Output the (X, Y) coordinate of the center of the cell containing the given text.  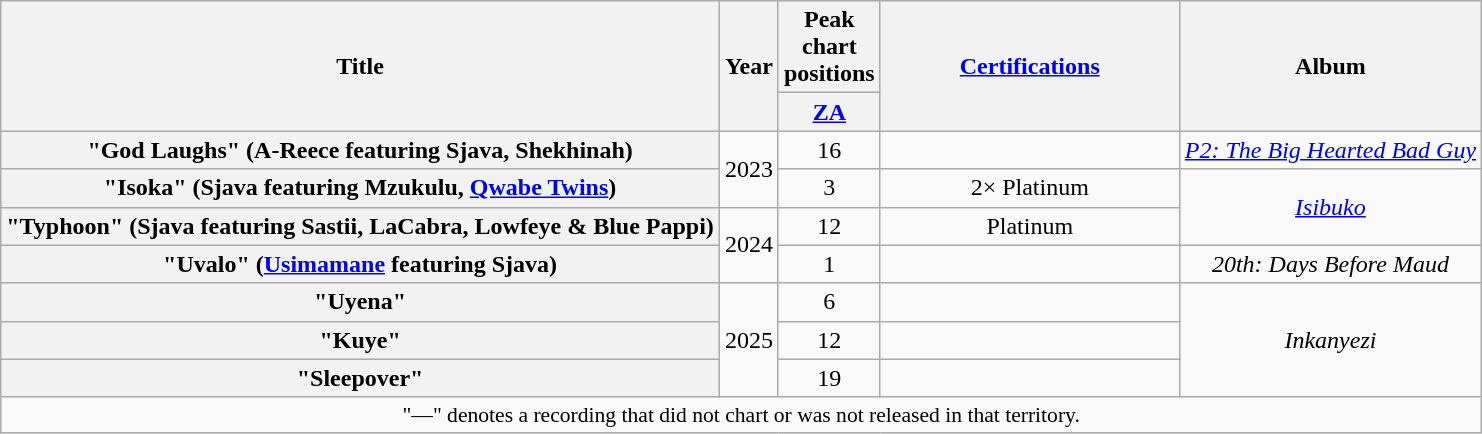
"Uvalo" (Usimamane featuring Sjava) (360, 264)
2× Platinum (1030, 188)
Inkanyezi (1330, 340)
Certifications (1030, 66)
P2: The Big Hearted Bad Guy (1330, 150)
Isibuko (1330, 207)
2024 (748, 245)
19 (829, 378)
6 (829, 302)
2023 (748, 169)
"Uyena" (360, 302)
Year (748, 66)
ZA (829, 112)
"—" denotes a recording that did not chart or was not released in that territory. (742, 415)
20th: Days Before Maud (1330, 264)
Album (1330, 66)
Peak chart positions (829, 47)
1 (829, 264)
Platinum (1030, 226)
16 (829, 150)
3 (829, 188)
Title (360, 66)
"Kuye" (360, 340)
"Isoka" (Sjava featuring Mzukulu, Qwabe Twins) (360, 188)
"Sleepover" (360, 378)
2025 (748, 340)
"Typhoon" (Sjava featuring Sastii, LaCabra, Lowfeye & Blue Pappi) (360, 226)
"God Laughs" (A-Reece featuring Sjava, Shekhinah) (360, 150)
